Return (x, y) of the center of cell containing provided text 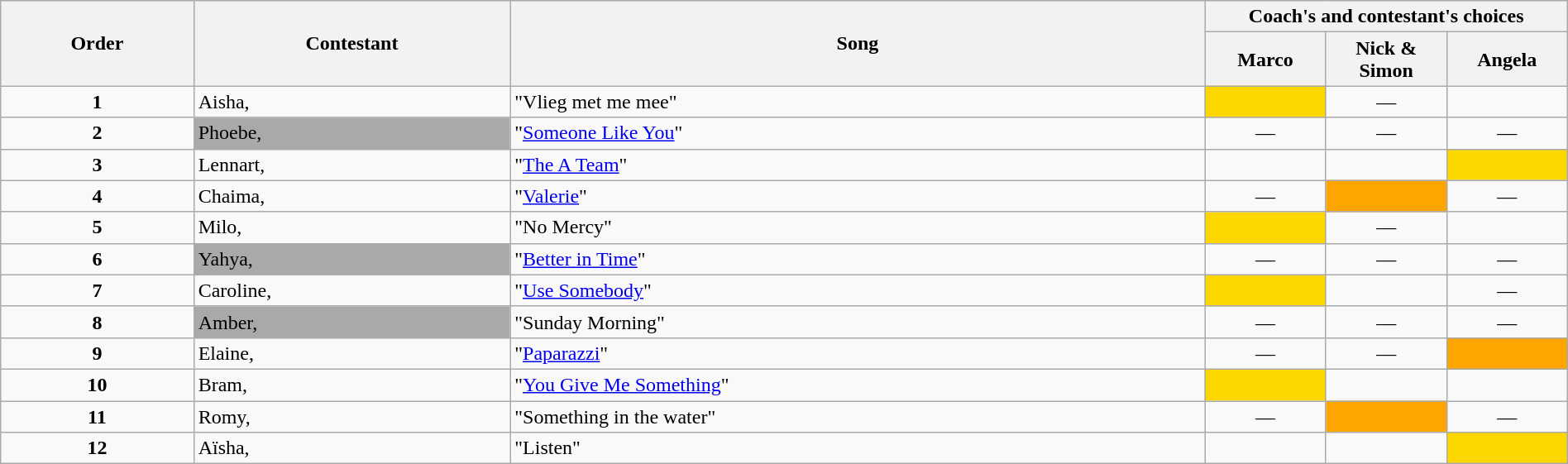
11 (98, 416)
6 (98, 259)
"Paparazzi" (858, 353)
2 (98, 133)
"Sunday Morning" (858, 322)
"The A Team" (858, 165)
"You Give Me Something" (858, 385)
5 (98, 227)
Aisha, (352, 102)
"Vlieg met me mee" (858, 102)
Romy, (352, 416)
"Valerie" (858, 196)
Coach's and contestant's choices (1386, 17)
Aïsha, (352, 448)
"Listen" (858, 448)
Chaima, (352, 196)
8 (98, 322)
Milo, (352, 227)
Contestant (352, 43)
Lennart, (352, 165)
7 (98, 290)
Angela (1507, 60)
Caroline, (352, 290)
Yahya, (352, 259)
4 (98, 196)
12 (98, 448)
Nick & Simon (1386, 60)
3 (98, 165)
10 (98, 385)
Song (858, 43)
1 (98, 102)
Amber, (352, 322)
Phoebe, (352, 133)
Bram, (352, 385)
Elaine, (352, 353)
9 (98, 353)
"No Mercy" (858, 227)
"Something in the water" (858, 416)
"Better in Time" (858, 259)
Order (98, 43)
"Use Somebody" (858, 290)
"Someone Like You" (858, 133)
Marco (1265, 60)
